Pinpoint the cell where the given text exists, returning its (x, y) midpoint coordinate. 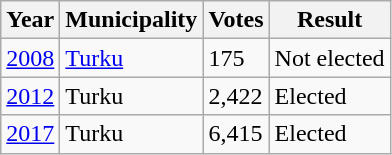
2012 (30, 96)
175 (236, 58)
Votes (236, 20)
Not elected (330, 58)
2008 (30, 58)
6,415 (236, 134)
Result (330, 20)
Year (30, 20)
2017 (30, 134)
2,422 (236, 96)
Municipality (132, 20)
